Locate the cell with the specified text and output its [x, y] center coordinate. 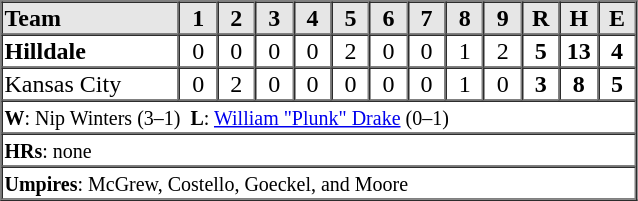
6 [388, 18]
Umpires: McGrew, Costello, Goeckel, and Moore [319, 182]
13 [579, 50]
H [579, 18]
W: Nip Winters (3–1) L: William "Plunk" Drake (0–1) [319, 116]
Team [91, 18]
9 [503, 18]
E [617, 18]
Hilldale [91, 50]
7 [427, 18]
R [541, 18]
HRs: none [319, 150]
Kansas City [91, 84]
